Extract the [X, Y] coordinate from the center of the cell holding the provided text.  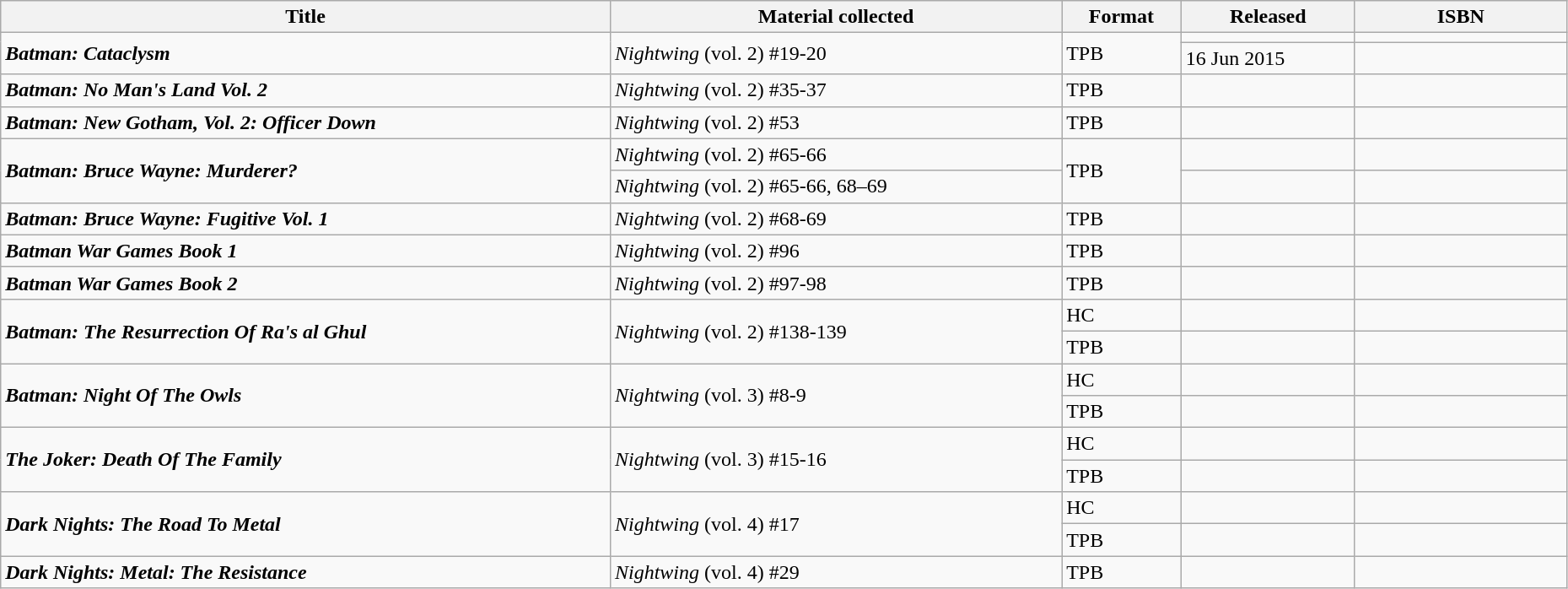
Nightwing (vol. 2) #65-66 [835, 154]
ISBN [1461, 17]
Nightwing (vol. 2) #65-66, 68–69 [835, 186]
16 Jun 2015 [1268, 58]
Nightwing (vol. 2) #97-98 [835, 283]
Batman: Bruce Wayne: Murderer? [305, 170]
Nightwing (vol. 3) #15-16 [835, 460]
Nightwing (vol. 4) #17 [835, 524]
Batman War Games Book 1 [305, 251]
Format [1122, 17]
Batman War Games Book 2 [305, 283]
Nightwing (vol. 4) #29 [835, 572]
Nightwing (vol. 2) #138-139 [835, 331]
Batman: Cataclysm [305, 54]
Material collected [835, 17]
Dark Nights: The Road To Metal [305, 524]
Batman: The Resurrection Of Ra's al Ghul [305, 331]
Batman: Bruce Wayne: Fugitive Vol. 1 [305, 219]
Title [305, 17]
Released [1268, 17]
Nightwing (vol. 2) #53 [835, 122]
Batman: New Gotham, Vol. 2: Officer Down [305, 122]
Nightwing (vol. 3) #8-9 [835, 395]
The Joker: Death Of The Family [305, 460]
Nightwing (vol. 2) #35-37 [835, 90]
Batman: Night Of The Owls [305, 395]
Batman: No Man's Land Vol. 2 [305, 90]
Dark Nights: Metal: The Resistance [305, 572]
Nightwing (vol. 2) #68-69 [835, 219]
Nightwing (vol. 2) #96 [835, 251]
Nightwing (vol. 2) #19-20 [835, 54]
